Return the [x, y] coordinate for the center point of the cell that contains the specified text.  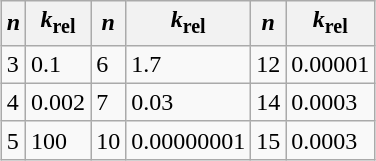
0.1 [58, 64]
7 [108, 102]
0.00000001 [188, 140]
0.002 [58, 102]
100 [58, 140]
5 [13, 140]
0.03 [188, 102]
3 [13, 64]
14 [268, 102]
4 [13, 102]
15 [268, 140]
10 [108, 140]
6 [108, 64]
0.00001 [330, 64]
12 [268, 64]
1.7 [188, 64]
